Scan for the cell matching the given text and deliver its [X, Y] coordinate at center. 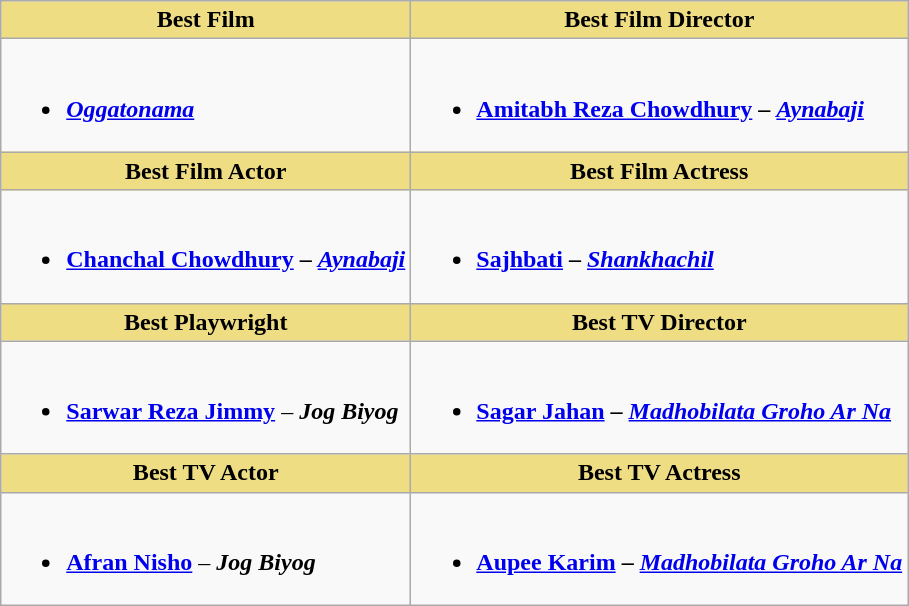
Best Film [206, 20]
Aupee Karim – Madhobilata Groho Ar Na [660, 548]
Sagar Jahan – Madhobilata Groho Ar Na [660, 398]
Sarwar Reza Jimmy – Jog Biyog [206, 398]
Chanchal Chowdhury – Aynabaji [206, 246]
Best TV Director [660, 322]
Sajhbati – Shankhachil [660, 246]
Best Film Director [660, 20]
Best Film Actress [660, 171]
Oggatonama [206, 96]
Best TV Actor [206, 473]
Best TV Actress [660, 473]
Amitabh Reza Chowdhury – Aynabaji [660, 96]
Afran Nisho – Jog Biyog [206, 548]
Best Playwright [206, 322]
Best Film Actor [206, 171]
